For the text-containing cell, return its midpoint in (x, y) coordinate format. 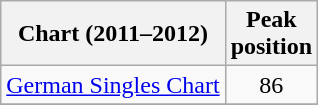
86 (271, 85)
German Singles Chart (113, 85)
Peakposition (271, 34)
Chart (2011–2012) (113, 34)
